Detect which cell encompasses the target text, then output its [X, Y] center coordinate. 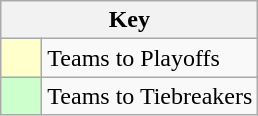
Teams to Playoffs [150, 58]
Key [130, 20]
Teams to Tiebreakers [150, 96]
